Output the [x, y] coordinate of the center of the cell containing the given text.  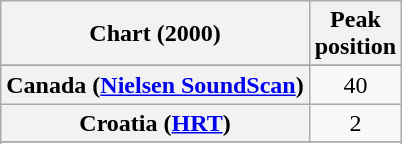
40 [355, 85]
Canada (Nielsen SoundScan) [155, 85]
2 [355, 123]
Chart (2000) [155, 34]
Croatia (HRT) [155, 123]
Peakposition [355, 34]
